Output the (X, Y) coordinate of the center of the cell containing the given text.  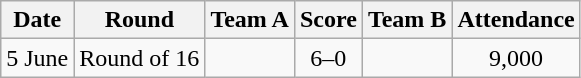
Score (328, 20)
6–0 (328, 58)
Round of 16 (140, 58)
Date (38, 20)
Team A (250, 20)
9,000 (516, 58)
Team B (407, 20)
5 June (38, 58)
Attendance (516, 20)
Round (140, 20)
